Detect which cell encompasses the target text, then output its [x, y] center coordinate. 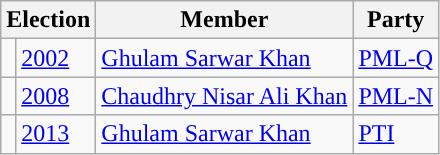
2008 [56, 96]
PML-N [396, 96]
2002 [56, 58]
PTI [396, 134]
Chaudhry Nisar Ali Khan [224, 96]
Election [48, 20]
2013 [56, 134]
Party [396, 20]
Member [224, 20]
PML-Q [396, 58]
